From the cell containing the given text, extract its center point as (X, Y) coordinate. 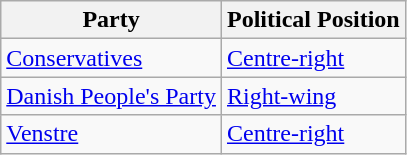
Right-wing (313, 96)
Venstre (112, 134)
Conservatives (112, 58)
Party (112, 20)
Danish People's Party (112, 96)
Political Position (313, 20)
